From the cell containing the given text, extract its center point as [x, y] coordinate. 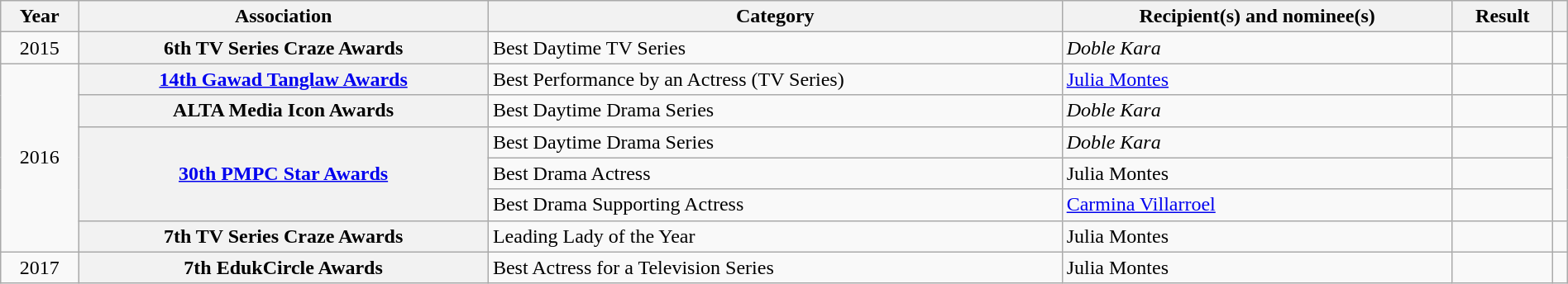
30th PMPC Star Awards [284, 173]
Best Daytime TV Series [775, 48]
7th TV Series Craze Awards [284, 236]
Result [1503, 17]
Best Actress for a Television Series [775, 267]
2016 [40, 158]
Leading Lady of the Year [775, 236]
Best Drama Actress [775, 173]
Category [775, 17]
Best Performance by an Actress (TV Series) [775, 79]
7th EdukCircle Awards [284, 267]
Carmina Villarroel [1257, 205]
Best Drama Supporting Actress [775, 205]
Recipient(s) and nominee(s) [1257, 17]
6th TV Series Craze Awards [284, 48]
ALTA Media Icon Awards [284, 111]
Year [40, 17]
2015 [40, 48]
14th Gawad Tanglaw Awards [284, 79]
Association [284, 17]
2017 [40, 267]
